Return the [x, y] coordinate for the center point of the cell that contains the specified text.  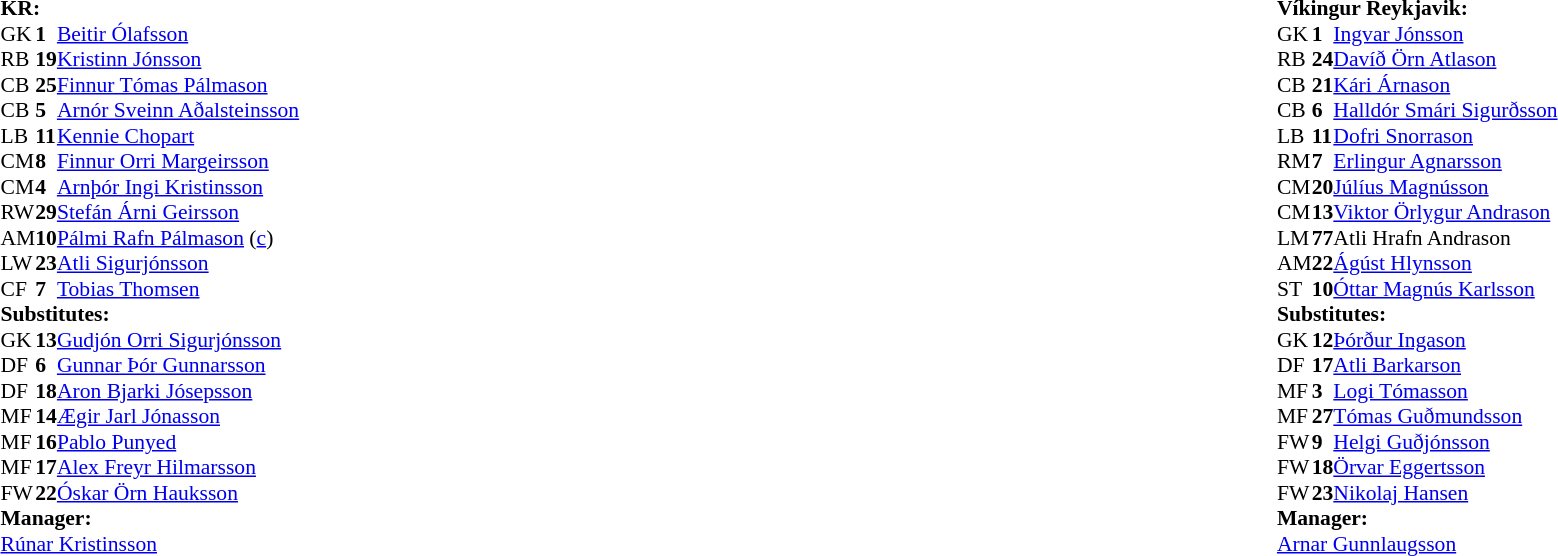
25 [46, 85]
Kristinn Jónsson [178, 59]
12 [1323, 340]
Þórður Ingason [1445, 340]
Örvar Eggertsson [1445, 467]
Pablo Punyed [178, 442]
Júlíus Magnússon [1445, 187]
Gudjón Orri Sigurjónsson [178, 340]
LW [18, 263]
Atli Hrafn Andrason [1445, 238]
77 [1323, 238]
Helgi Guðjónsson [1445, 442]
Ingvar Jónsson [1445, 34]
9 [1323, 442]
3 [1323, 391]
Óttar Magnús Karlsson [1445, 289]
Ágúst Hlynsson [1445, 263]
24 [1323, 59]
Kári Árnason [1445, 85]
19 [46, 59]
ST [1294, 289]
5 [46, 111]
Dofri Snorrason [1445, 136]
Pálmi Rafn Pálmason (c) [178, 238]
Finnur Orri Margeirsson [178, 161]
27 [1323, 417]
Tómas Guðmundsson [1445, 417]
29 [46, 213]
8 [46, 161]
Nikolaj Hansen [1445, 493]
Atli Sigurjónsson [178, 263]
21 [1323, 85]
Logi Tómasson [1445, 391]
Finnur Tómas Pálmason [178, 85]
Arnór Sveinn Aðalsteinsson [178, 111]
Davíð Örn Atlason [1445, 59]
Kennie Chopart [178, 136]
Aron Bjarki Jósepsson [178, 391]
CF [18, 289]
Arnþór Ingi Kristinsson [178, 187]
Halldór Smári Sigurðsson [1445, 111]
LM [1294, 238]
Stefán Árni Geirsson [178, 213]
Ægir Jarl Jónasson [178, 417]
20 [1323, 187]
Gunnar Þór Gunnarsson [178, 365]
Alex Freyr Hilmarsson [178, 467]
Viktor Örlygur Andrason [1445, 213]
4 [46, 187]
14 [46, 417]
Erlingur Agnarsson [1445, 161]
Beitir Ólafsson [178, 34]
Tobias Thomsen [178, 289]
RM [1294, 161]
Atli Barkarson [1445, 365]
Óskar Örn Hauksson [178, 493]
RW [18, 213]
16 [46, 442]
